Pinpoint the cell where the given text exists, returning its [x, y] midpoint coordinate. 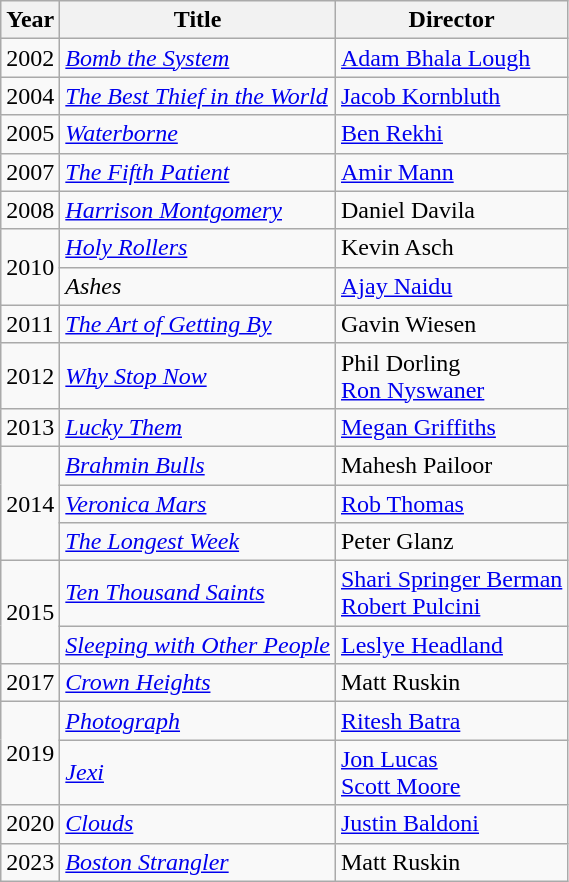
2002 [30, 58]
2015 [30, 612]
Title [198, 20]
2011 [30, 324]
Mahesh Pailoor [451, 465]
Rob Thomas [451, 503]
Sleeping with Other People [198, 645]
2008 [30, 210]
The Longest Week [198, 542]
Crown Heights [198, 683]
Megan Griffiths [451, 427]
The Best Thief in the World [198, 96]
Daniel Davila [451, 210]
Jacob Kornbluth [451, 96]
Amir Mann [451, 172]
Waterborne [198, 134]
2023 [30, 862]
Leslye Headland [451, 645]
Peter Glanz [451, 542]
Shari Springer BermanRobert Pulcini [451, 594]
2019 [30, 754]
Ben Rekhi [451, 134]
Harrison Montgomery [198, 210]
Adam Bhala Lough [451, 58]
Phil DorlingRon Nyswaner [451, 376]
2004 [30, 96]
Gavin Wiesen [451, 324]
Ten Thousand Saints [198, 594]
2005 [30, 134]
Holy Rollers [198, 248]
Lucky Them [198, 427]
Photograph [198, 721]
2010 [30, 267]
Bomb the System [198, 58]
2007 [30, 172]
Ajay Naidu [451, 286]
Jon LucasScott Moore [451, 772]
Justin Baldoni [451, 824]
Jexi [198, 772]
2017 [30, 683]
2020 [30, 824]
Boston Strangler [198, 862]
The Art of Getting By [198, 324]
Why Stop Now [198, 376]
Director [451, 20]
2013 [30, 427]
2012 [30, 376]
Kevin Asch [451, 248]
The Fifth Patient [198, 172]
Ashes [198, 286]
Clouds [198, 824]
Year [30, 20]
2014 [30, 503]
Ritesh Batra [451, 721]
Brahmin Bulls [198, 465]
Veronica Mars [198, 503]
